Scan for the cell matching the given text and deliver its (X, Y) coordinate at center. 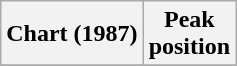
Chart (1987) (72, 34)
Peakposition (189, 34)
